Return [X, Y] of the center of cell containing provided text 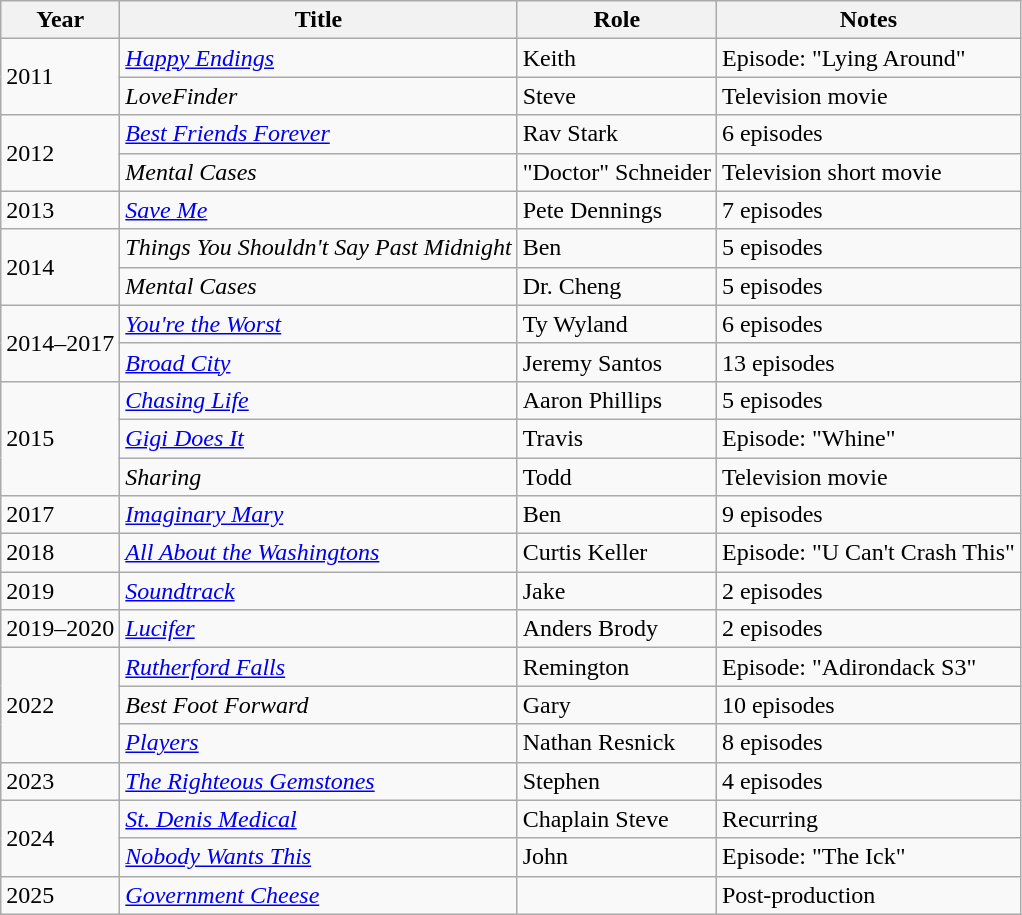
2013 [60, 210]
All About the Washingtons [318, 553]
9 episodes [868, 515]
Steve [616, 96]
Curtis Keller [616, 553]
Chasing Life [318, 400]
Stephen [616, 781]
Rutherford Falls [318, 667]
Episode: "The Ick" [868, 857]
Anders Brody [616, 629]
Save Me [318, 210]
Soundtrack [318, 591]
Notes [868, 20]
The Righteous Gemstones [318, 781]
Rav Stark [616, 134]
Pete Dennings [616, 210]
Imaginary Mary [318, 515]
2025 [60, 895]
2019–2020 [60, 629]
Remington [616, 667]
Todd [616, 477]
Episode: "Adirondack S3" [868, 667]
Episode: "Whine" [868, 438]
Broad City [318, 362]
Episode: "U Can't Crash This" [868, 553]
Jake [616, 591]
2022 [60, 705]
Jeremy Santos [616, 362]
Lucifer [318, 629]
Aaron Phillips [616, 400]
Post-production [868, 895]
13 episodes [868, 362]
2018 [60, 553]
Best Foot Forward [318, 705]
2014–2017 [60, 343]
Year [60, 20]
Nobody Wants This [318, 857]
Gigi Does It [318, 438]
John [616, 857]
Recurring [868, 819]
St. Denis Medical [318, 819]
Nathan Resnick [616, 743]
LoveFinder [318, 96]
2011 [60, 77]
2012 [60, 153]
2024 [60, 838]
Role [616, 20]
Happy Endings [318, 58]
2014 [60, 267]
Television short movie [868, 172]
2015 [60, 438]
Title [318, 20]
Dr. Cheng [616, 286]
Government Cheese [318, 895]
2019 [60, 591]
4 episodes [868, 781]
8 episodes [868, 743]
Travis [616, 438]
Things You Shouldn't Say Past Midnight [318, 248]
Players [318, 743]
2017 [60, 515]
Best Friends Forever [318, 134]
7 episodes [868, 210]
Keith [616, 58]
2023 [60, 781]
Gary [616, 705]
10 episodes [868, 705]
Sharing [318, 477]
"Doctor" Schneider [616, 172]
Chaplain Steve [616, 819]
Ty Wyland [616, 324]
You're the Worst [318, 324]
Episode: "Lying Around" [868, 58]
